Search for the cell housing the specified text and yield its [X, Y] center coordinate. 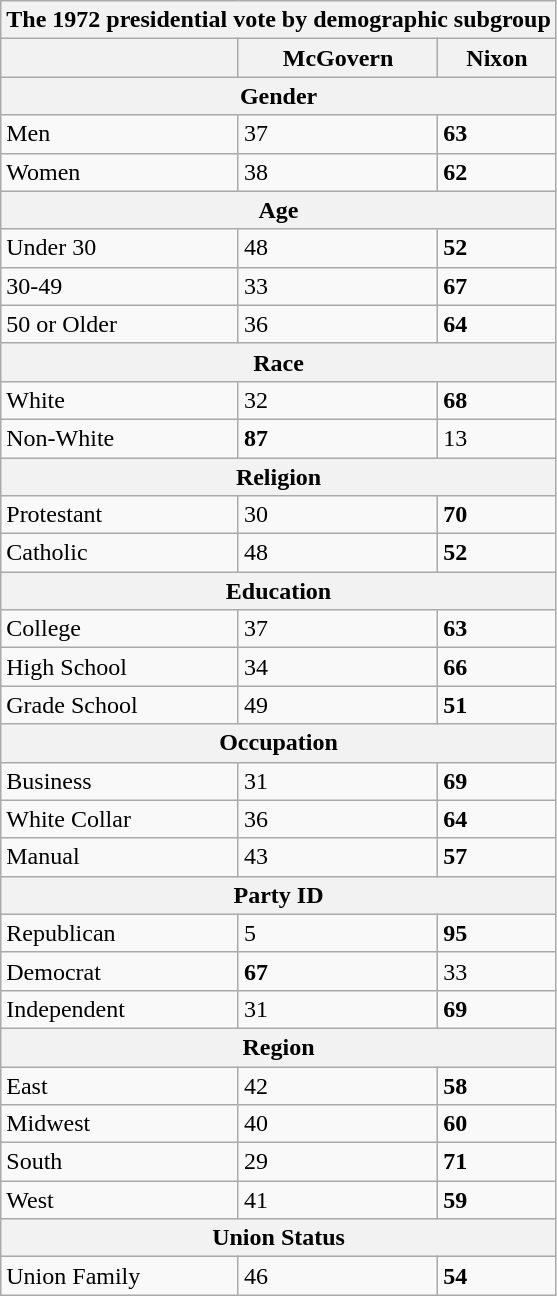
Religion [279, 477]
49 [338, 705]
62 [498, 172]
30-49 [120, 286]
Nixon [498, 58]
30 [338, 515]
95 [498, 933]
60 [498, 1124]
Gender [279, 96]
McGovern [338, 58]
Protestant [120, 515]
29 [338, 1162]
Manual [120, 857]
White Collar [120, 819]
East [120, 1085]
White [120, 400]
66 [498, 667]
Grade School [120, 705]
High School [120, 667]
5 [338, 933]
Union Status [279, 1238]
51 [498, 705]
40 [338, 1124]
Under 30 [120, 248]
70 [498, 515]
46 [338, 1276]
57 [498, 857]
Union Family [120, 1276]
42 [338, 1085]
Republican [120, 933]
Independent [120, 1009]
West [120, 1200]
Race [279, 362]
59 [498, 1200]
Education [279, 591]
41 [338, 1200]
50 or Older [120, 324]
Occupation [279, 743]
College [120, 629]
Men [120, 134]
Party ID [279, 895]
Region [279, 1047]
Business [120, 781]
Non-White [120, 438]
68 [498, 400]
Age [279, 210]
32 [338, 400]
87 [338, 438]
54 [498, 1276]
Democrat [120, 971]
34 [338, 667]
13 [498, 438]
58 [498, 1085]
Catholic [120, 553]
The 1972 presidential vote by demographic subgroup [279, 20]
Midwest [120, 1124]
38 [338, 172]
43 [338, 857]
71 [498, 1162]
Women [120, 172]
South [120, 1162]
